Scan for the cell matching the given text and deliver its (X, Y) coordinate at center. 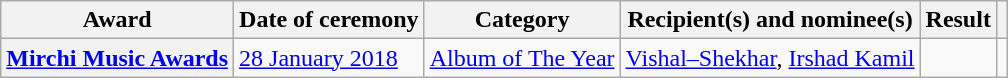
Vishal–Shekhar, Irshad Kamil (770, 58)
Album of The Year (522, 58)
Category (522, 20)
Award (118, 20)
Date of ceremony (330, 20)
Result (958, 20)
28 January 2018 (330, 58)
Mirchi Music Awards (118, 58)
Recipient(s) and nominee(s) (770, 20)
